Identify which cell holds the provided text, then report its (X, Y) central coordinate. 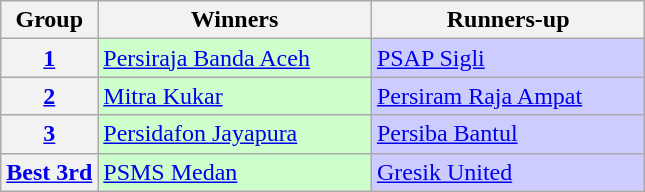
1 (50, 58)
3 (50, 134)
Winners (235, 20)
Group (50, 20)
Runners-up (508, 20)
Mitra Kukar (235, 96)
Persidafon Jayapura (235, 134)
PSAP Sigli (508, 58)
PSMS Medan (235, 172)
Persiram Raja Ampat (508, 96)
Best 3rd (50, 172)
Persiba Bantul (508, 134)
Persiraja Banda Aceh (235, 58)
2 (50, 96)
Gresik United (508, 172)
